Locate the cell with the specified text and output its (x, y) center coordinate. 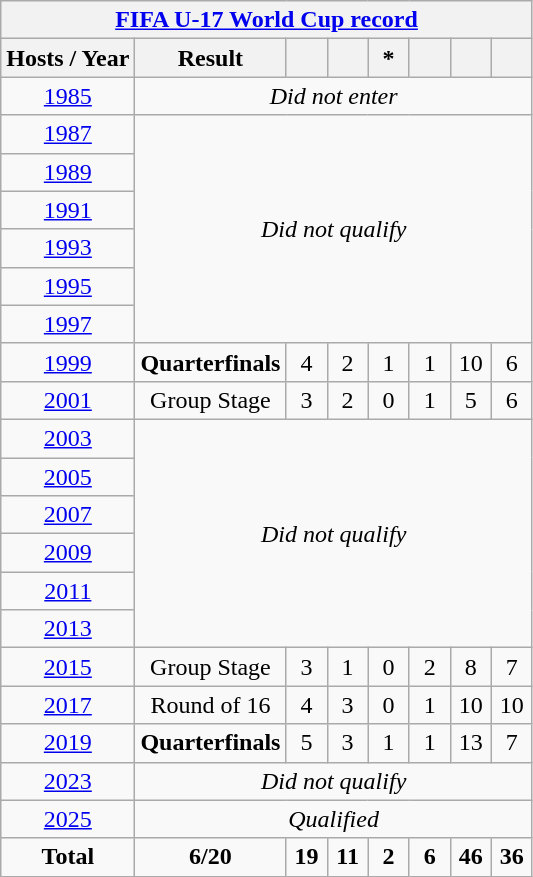
11 (348, 857)
46 (470, 857)
1989 (68, 172)
2017 (68, 705)
2023 (68, 781)
36 (512, 857)
8 (470, 667)
1985 (68, 96)
Did not enter (334, 96)
13 (470, 743)
2007 (68, 515)
6/20 (210, 857)
2001 (68, 400)
2003 (68, 438)
Hosts / Year (68, 58)
Round of 16 (210, 705)
2005 (68, 477)
2015 (68, 667)
2019 (68, 743)
19 (306, 857)
FIFA U-17 World Cup record (267, 20)
* (388, 58)
1991 (68, 210)
1993 (68, 248)
Qualified (334, 819)
2025 (68, 819)
Total (68, 857)
2009 (68, 553)
1999 (68, 362)
2011 (68, 591)
2013 (68, 629)
1995 (68, 286)
1997 (68, 324)
1987 (68, 134)
Result (210, 58)
